Find where the given text appears and provide that cell's center as [X, Y] coordinate. 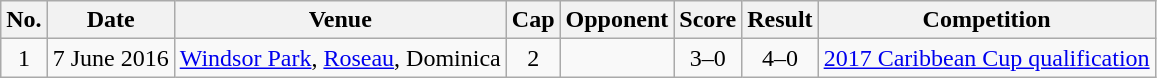
3–0 [708, 58]
4–0 [780, 58]
2 [533, 58]
7 June 2016 [110, 58]
2017 Caribbean Cup qualification [986, 58]
1 [24, 58]
Windsor Park, Roseau, Dominica [340, 58]
Opponent [617, 20]
Result [780, 20]
Score [708, 20]
Date [110, 20]
Venue [340, 20]
Competition [986, 20]
Cap [533, 20]
No. [24, 20]
